Output the [X, Y] coordinate of the center of the cell containing the given text.  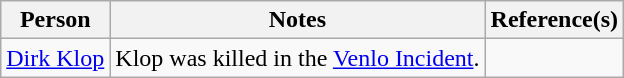
Dirk Klop [56, 58]
Person [56, 20]
Notes [298, 20]
Reference(s) [554, 20]
Klop was killed in the Venlo Incident. [298, 58]
